Search for the cell housing the specified text and yield its [X, Y] center coordinate. 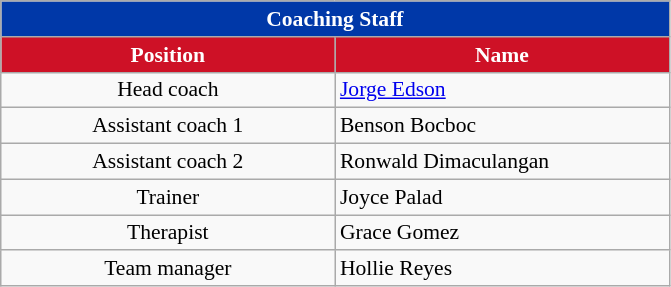
Grace Gomez [502, 233]
Joyce Palad [502, 197]
Ronwald Dimaculangan [502, 162]
Trainer [168, 197]
Jorge Edson [502, 90]
Position [168, 55]
Assistant coach 1 [168, 126]
Head coach [168, 90]
Team manager [168, 269]
Therapist [168, 233]
Hollie Reyes [502, 269]
Benson Bocboc [502, 126]
Coaching Staff [335, 19]
Assistant coach 2 [168, 162]
Name [502, 55]
